Search for the cell housing the specified text and yield its [x, y] center coordinate. 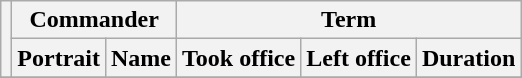
Portrait [59, 58]
Took office [239, 58]
Left office [359, 58]
Duration [468, 58]
Commander [94, 20]
Name [140, 58]
Term [349, 20]
